Extract the [x, y] coordinate from the center of the cell holding the provided text.  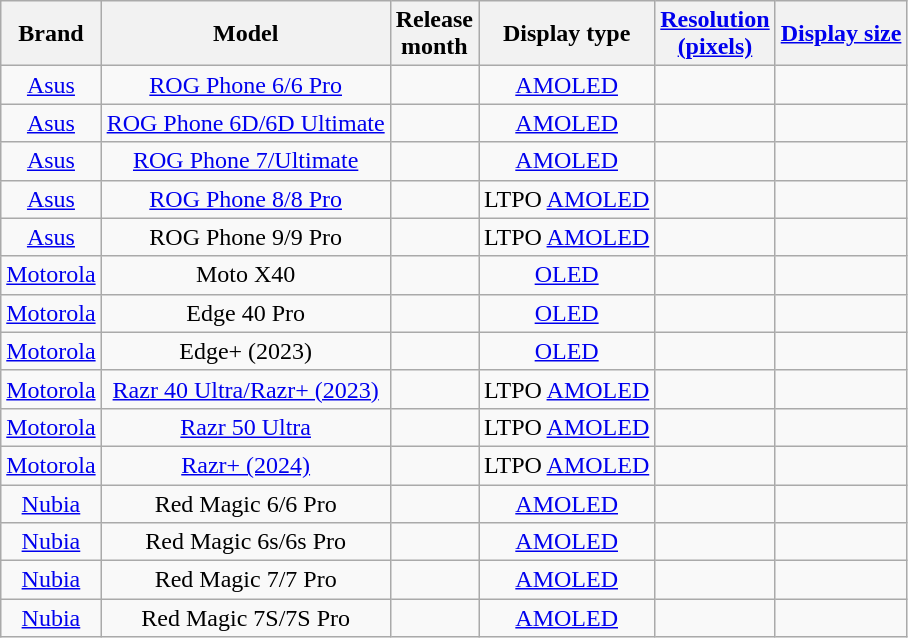
Brand [51, 34]
Display size [841, 34]
Releasemonth [434, 34]
ROG Phone 7/Ultimate [246, 161]
Red Magic 6/6 Pro [246, 503]
ROG Phone 6/6 Pro [246, 85]
Edge+ (2023) [246, 351]
ROG Phone 8/8 Pro [246, 199]
Red Magic 7/7 Pro [246, 580]
Resolution(pixels) [715, 34]
Moto X40 [246, 275]
Model [246, 34]
ROG Phone 6D/6D Ultimate [246, 123]
Razr 50 Ultra [246, 427]
ROG Phone 9/9 Pro [246, 237]
Display type [567, 34]
Razr 40 Ultra/Razr+ (2023) [246, 389]
Razr+ (2024) [246, 465]
Red Magic 6s/6s Pro [246, 542]
Red Magic 7S/7S Pro [246, 618]
Edge 40 Pro [246, 313]
